Identify which cell holds the provided text, then report its (X, Y) central coordinate. 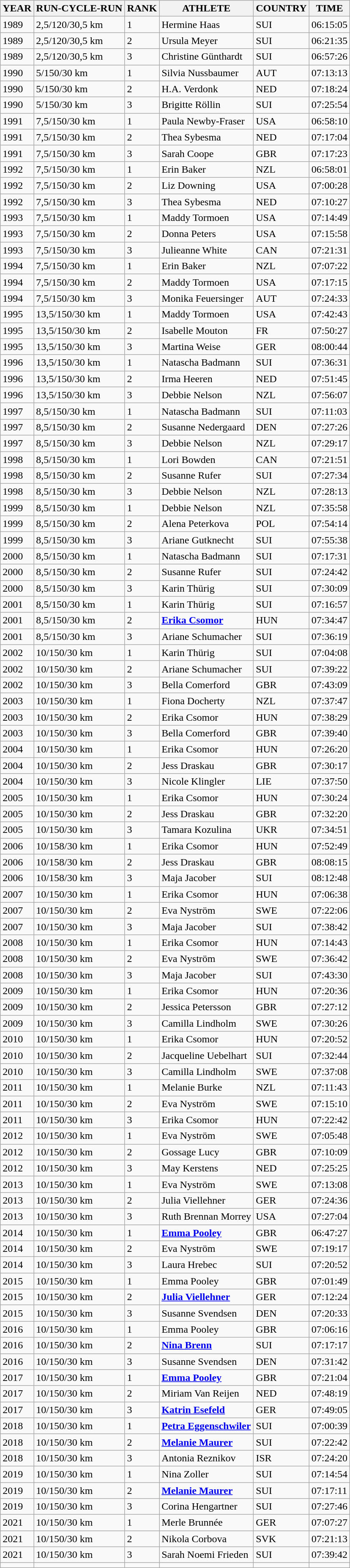
07:12:24 (329, 1297)
Alena Peterkova (206, 524)
07:21:04 (329, 1378)
06:58:01 (329, 169)
07:14:54 (329, 1474)
07:36:31 (329, 363)
SVK (282, 1539)
Lori Bowden (206, 459)
Julieanne White (206, 250)
07:07:27 (329, 1523)
07:27:34 (329, 476)
Fiona Docherty (206, 701)
Corina Hengartner (206, 1507)
UKR (282, 830)
LIE (282, 782)
07:32:44 (329, 1055)
07:36:42 (329, 959)
Hermine Haas (206, 25)
07:24:42 (329, 572)
07:49:05 (329, 1410)
COUNTRY (282, 8)
07:32:20 (329, 814)
YEAR (17, 8)
07:42:43 (329, 314)
07:18:24 (329, 89)
07:30:24 (329, 798)
H.A. Verdonk (206, 89)
Sarah Coope (206, 153)
07:26:20 (329, 750)
07:25:54 (329, 105)
ATHLETE (206, 8)
Nicole Klingler (206, 782)
07:54:14 (329, 524)
Ursula Meyer (206, 41)
07:17:31 (329, 556)
07:27:26 (329, 427)
07:11:43 (329, 1088)
POL (282, 524)
07:34:51 (329, 830)
06:58:10 (329, 121)
RUN-CYCLE-RUN (79, 8)
Martina Weise (206, 347)
07:17:04 (329, 137)
Nina Brenn (206, 1345)
Tamara Kozulina (206, 830)
Brigitte Röllin (206, 105)
06:21:35 (329, 41)
07:43:30 (329, 975)
07:30:09 (329, 588)
07:37:08 (329, 1072)
07:38:42 (329, 926)
06:57:26 (329, 57)
Susanne Nedergaard (206, 427)
Nina Zoller (206, 1474)
07:27:04 (329, 1216)
07:00:39 (329, 1426)
06:47:27 (329, 1233)
07:22:06 (329, 910)
07:14:49 (329, 218)
07:17:15 (329, 282)
Irma Heeren (206, 379)
07:27:46 (329, 1507)
07:37:47 (329, 701)
Christine Günthardt (206, 57)
07:01:49 (329, 1281)
07:07:22 (329, 266)
Miriam Van Reijen (206, 1394)
07:31:42 (329, 1361)
07:56:07 (329, 395)
07:24:33 (329, 298)
Melanie Burke (206, 1088)
Paula Newby-Fraser (206, 121)
07:24:36 (329, 1200)
May Kerstens (206, 1168)
08:12:48 (329, 878)
Ruth Brennan Morrey (206, 1216)
Ariane Gutknecht (206, 540)
07:52:49 (329, 846)
07:21:31 (329, 250)
07:10:27 (329, 202)
07:35:58 (329, 508)
07:15:58 (329, 234)
Isabelle Mouton (206, 331)
Merle Brunnée (206, 1523)
Donna Peters (206, 234)
07:21:13 (329, 1539)
07:11:03 (329, 411)
07:55:38 (329, 540)
07:20:33 (329, 1313)
07:24:20 (329, 1458)
07:38:29 (329, 717)
07:10:09 (329, 1152)
07:25:25 (329, 1168)
07:37:50 (329, 782)
FR (282, 331)
07:51:45 (329, 379)
07:29:17 (329, 443)
TIME (329, 8)
07:48:19 (329, 1394)
Silvia Nussbaumer (206, 73)
07:17:17 (329, 1345)
07:17:11 (329, 1490)
07:06:16 (329, 1329)
07:06:38 (329, 894)
Gossage Lucy (206, 1152)
Nikola Corbova (206, 1539)
07:17:23 (329, 153)
Petra Eggenschwiler (206, 1426)
07:34:47 (329, 620)
07:27:12 (329, 1007)
07:16:57 (329, 604)
07:21:51 (329, 459)
07:13:13 (329, 73)
Laura Hrebec (206, 1265)
07:30:17 (329, 766)
07:28:13 (329, 492)
07:39:40 (329, 733)
Liz Downing (206, 185)
07:14:43 (329, 942)
Katrin Esefeld (206, 1410)
07:15:10 (329, 1104)
08:08:15 (329, 862)
07:05:48 (329, 1136)
RANK (142, 8)
ISR (282, 1458)
07:43:09 (329, 685)
07:39:42 (329, 1555)
07:00:28 (329, 185)
07:30:26 (329, 1023)
Monika Feuersinger (206, 298)
07:39:22 (329, 669)
Jacqueline Uebelhart (206, 1055)
08:00:44 (329, 347)
07:50:27 (329, 331)
07:36:19 (329, 637)
Sarah Noemi Frieden (206, 1555)
Antonia Reznikov (206, 1458)
07:19:17 (329, 1249)
Jessica Petersson (206, 1007)
07:13:08 (329, 1184)
06:15:05 (329, 25)
07:04:08 (329, 653)
07:20:36 (329, 991)
